Return [x, y] of the center of cell containing provided text 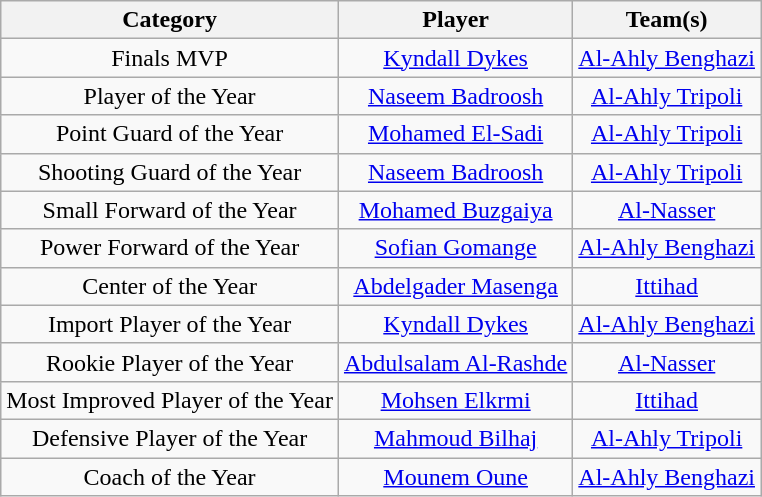
Sofian Gomange [455, 248]
Rookie Player of the Year [170, 362]
Mahmoud Bilhaj [455, 438]
Mounem Oune [455, 477]
Player [455, 20]
Coach of the Year [170, 477]
Mohsen Elkrmi [455, 400]
Small Forward of the Year [170, 210]
Finals MVP [170, 58]
Mohamed El-Sadi [455, 134]
Most Improved Player of the Year [170, 400]
Defensive Player of the Year [170, 438]
Team(s) [667, 20]
Player of the Year [170, 96]
Category [170, 20]
Center of the Year [170, 286]
Shooting Guard of the Year [170, 172]
Abdulsalam Al-Rashde [455, 362]
Abdelgader Masenga [455, 286]
Point Guard of the Year [170, 134]
Power Forward of the Year [170, 248]
Import Player of the Year [170, 324]
Mohamed Buzgaiya [455, 210]
